Identify which cell holds the provided text, then report its (x, y) central coordinate. 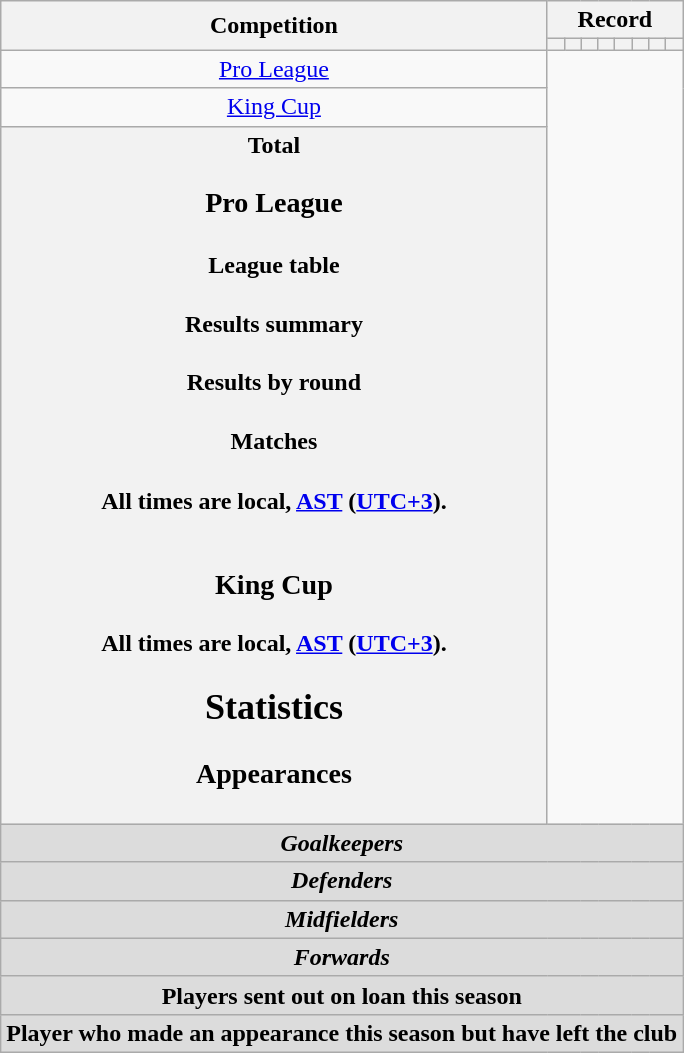
Competition (274, 26)
Record (615, 20)
King Cup (274, 107)
Goalkeepers (342, 843)
Midfielders (342, 919)
Players sent out on loan this season (342, 995)
Forwards (342, 957)
Defenders (342, 881)
Pro League (274, 69)
Player who made an appearance this season but have left the club (342, 1033)
